Find where the given text appears and provide that cell's center as [X, Y] coordinate. 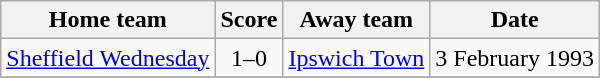
Away team [356, 20]
Home team [108, 20]
Ipswich Town [356, 58]
Score [249, 20]
Sheffield Wednesday [108, 58]
1–0 [249, 58]
Date [515, 20]
3 February 1993 [515, 58]
